Return (x, y) of the center of cell containing provided text 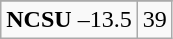
NCSU –13.5 (69, 20)
39 (154, 20)
